Determine the (x, y) coordinate at the center of the cell enclosing the given text.  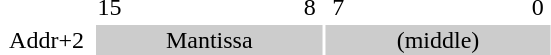
(middle) (438, 40)
Mantissa (209, 40)
Addr+2 (46, 40)
